Search for the cell housing the specified text and yield its [X, Y] center coordinate. 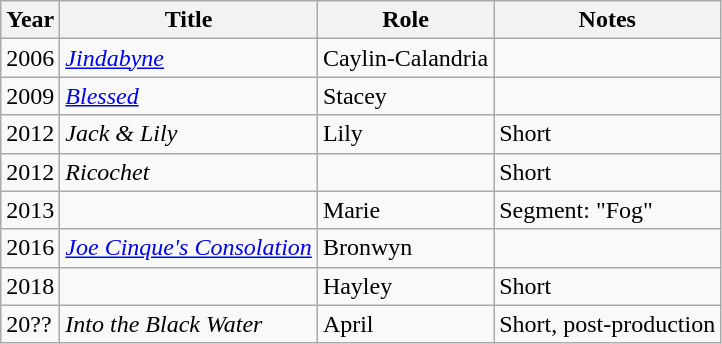
Joe Cinque's Consolation [189, 248]
20?? [30, 324]
Segment: "Fog" [608, 210]
2006 [30, 58]
Jack & Lily [189, 134]
Marie [405, 210]
Stacey [405, 96]
2013 [30, 210]
Notes [608, 20]
2016 [30, 248]
Title [189, 20]
Into the Black Water [189, 324]
April [405, 324]
Caylin-Calandria [405, 58]
Lily [405, 134]
Jindabyne [189, 58]
2018 [30, 286]
Short, post-production [608, 324]
2009 [30, 96]
Role [405, 20]
Hayley [405, 286]
Blessed [189, 96]
Ricochet [189, 172]
Bronwyn [405, 248]
Year [30, 20]
